Capture the cell that displays the provided text and extract its (X, Y) central coordinate. 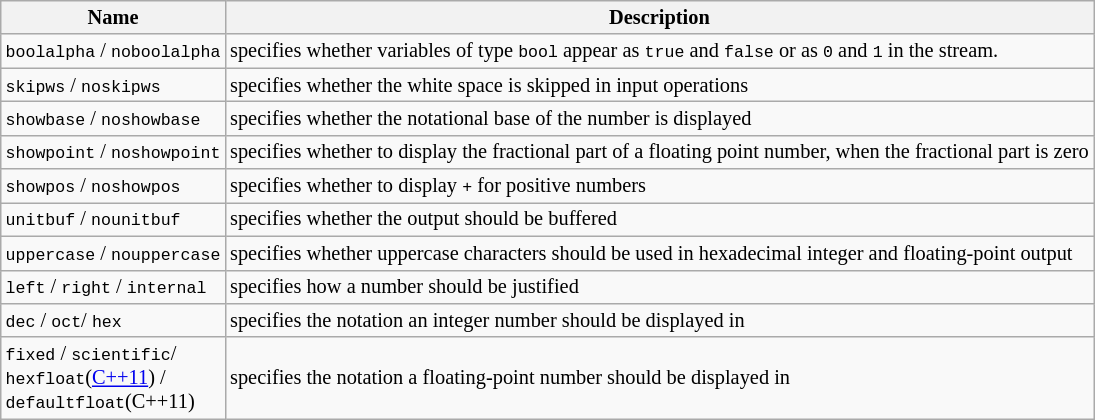
left / right / internal (113, 287)
specifies whether to display + for positive numbers (659, 186)
showpos / noshowpos (113, 186)
skipws / noskipws (113, 85)
dec / oct/ hex (113, 320)
fixed / scientific/ hexfloat(C++11) / defaultfloat(C++11) (113, 378)
boolalpha / noboolalpha (113, 51)
specifies whether the notational base of the number is displayed (659, 118)
showpoint / noshowpoint (113, 152)
specifies how a number should be justified (659, 287)
Name (113, 17)
specifies whether the output should be buffered (659, 219)
specifies whether to display the fractional part of a floating point number, when the fractional part is zero (659, 152)
uppercase / nouppercase (113, 253)
specifies the notation an integer number should be displayed in (659, 320)
specifies whether the white space is skipped in input operations (659, 85)
Description (659, 17)
unitbuf / nounitbuf (113, 219)
specifies whether variables of type bool appear as true and false or as 0 and 1 in the stream. (659, 51)
specifies the notation a floating-point number should be displayed in (659, 378)
showbase / noshowbase (113, 118)
specifies whether uppercase characters should be used in hexadecimal integer and floating-point output (659, 253)
